Pinpoint the cell where the given text exists, returning its (x, y) midpoint coordinate. 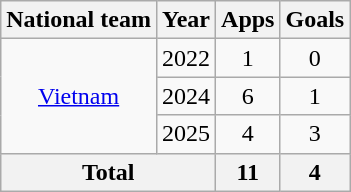
11 (248, 172)
Vietnam (79, 96)
0 (315, 58)
2024 (186, 96)
Goals (315, 20)
Apps (248, 20)
6 (248, 96)
2022 (186, 58)
2025 (186, 134)
3 (315, 134)
National team (79, 20)
Year (186, 20)
Total (108, 172)
